Detect which cell encompasses the target text, then output its (X, Y) center coordinate. 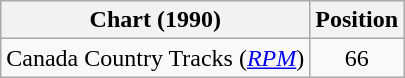
Position (357, 20)
66 (357, 58)
Canada Country Tracks (RPM) (156, 58)
Chart (1990) (156, 20)
